Capture the cell that displays the provided text and extract its (x, y) central coordinate. 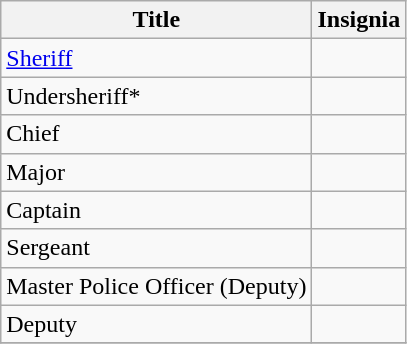
Title (156, 20)
Deputy (156, 324)
Sergeant (156, 248)
Captain (156, 210)
Major (156, 172)
Sheriff (156, 58)
Master Police Officer (Deputy) (156, 286)
Insignia (359, 20)
Chief (156, 134)
Undersheriff* (156, 96)
